Find where the given text appears and provide that cell's center as (X, Y) coordinate. 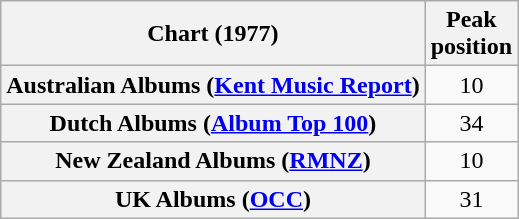
31 (471, 199)
Australian Albums (Kent Music Report) (213, 85)
Dutch Albums (Album Top 100) (213, 123)
UK Albums (OCC) (213, 199)
Peak position (471, 34)
New Zealand Albums (RMNZ) (213, 161)
Chart (1977) (213, 34)
34 (471, 123)
